Find where the given text appears and provide that cell's center as [x, y] coordinate. 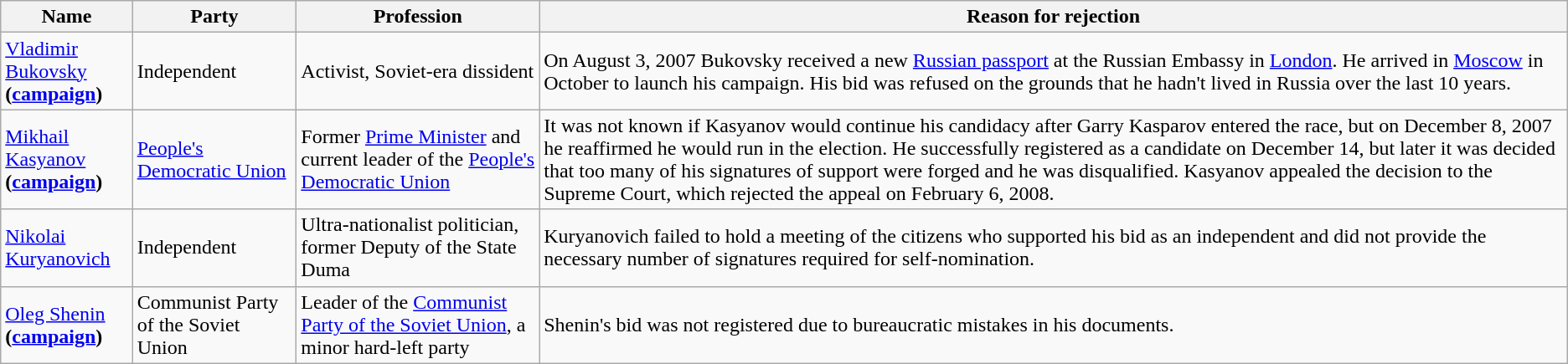
Ultra-nationalist politician, former Deputy of the State Duma [418, 248]
Party [214, 17]
Nikolai Kuryanovich [67, 248]
Mikhail Kasyanov(campaign) [67, 159]
People's Democratic Union [214, 159]
Communist Party of the Soviet Union [214, 325]
Activist, Soviet-era dissident [418, 71]
Leader of the Communist Party of the Soviet Union, a minor hard-left party [418, 325]
Vladimir Bukovsky(campaign) [67, 71]
Former Prime Minister and current leader of the People's Democratic Union [418, 159]
Name [67, 17]
Reason for rejection [1054, 17]
Shenin's bid was not registered due to bureaucratic mistakes in his documents. [1054, 325]
Oleg Shenin(campaign) [67, 325]
Profession [418, 17]
